Capture the cell that displays the provided text and extract its [X, Y] central coordinate. 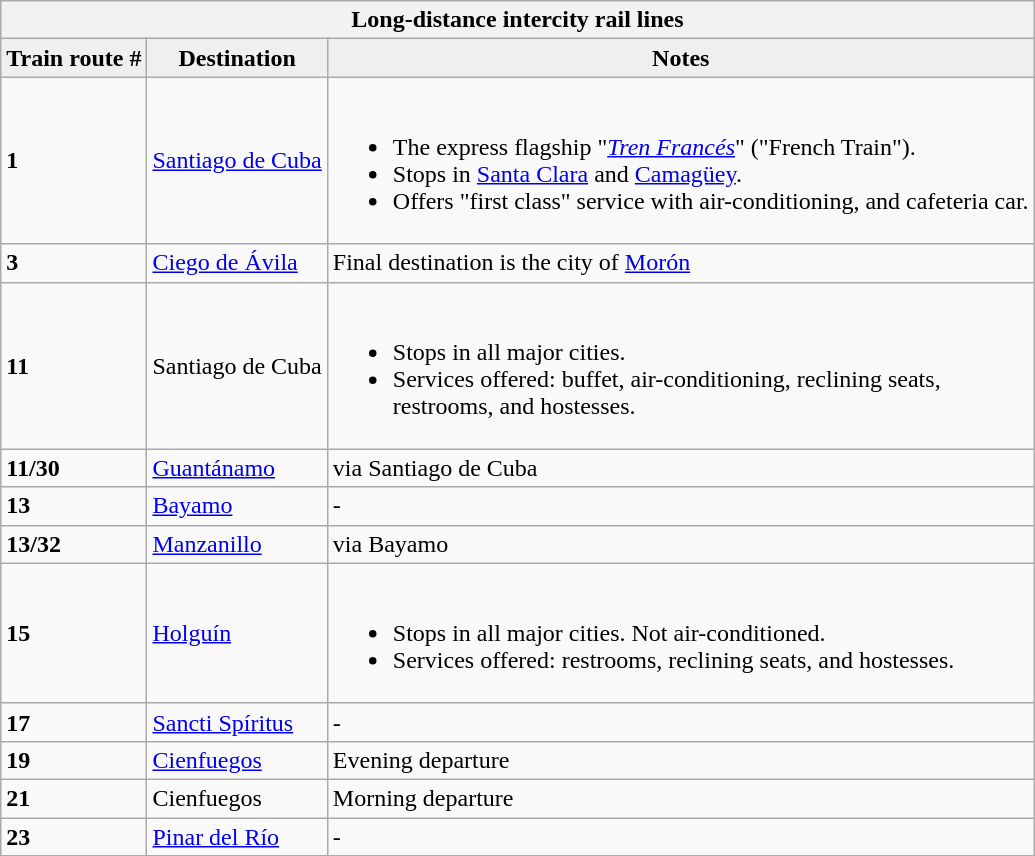
15 [74, 633]
11/30 [74, 468]
1 [74, 160]
Final destination is the city of Morón [680, 263]
17 [74, 722]
3 [74, 263]
via Bayamo [680, 544]
11 [74, 366]
Destination [237, 58]
13 [74, 506]
21 [74, 798]
19 [74, 760]
Train route # [74, 58]
Pinar del Río [237, 837]
Long-distance intercity rail lines [518, 20]
Morning departure [680, 798]
Bayamo [237, 506]
Manzanillo [237, 544]
Ciego de Ávila [237, 263]
Sancti Spíritus [237, 722]
Stops in all major cities.Services offered: buffet, air-conditioning, reclining seats, restrooms, and hostesses. [680, 366]
Notes [680, 58]
Guantánamo [237, 468]
via Santiago de Cuba [680, 468]
Evening departure [680, 760]
Stops in all major cities. Not air-conditioned.Services offered: restrooms, reclining seats, and hostesses. [680, 633]
13/32 [74, 544]
23 [74, 837]
Holguín [237, 633]
